Output the [x, y] coordinate of the center of the cell containing the given text.  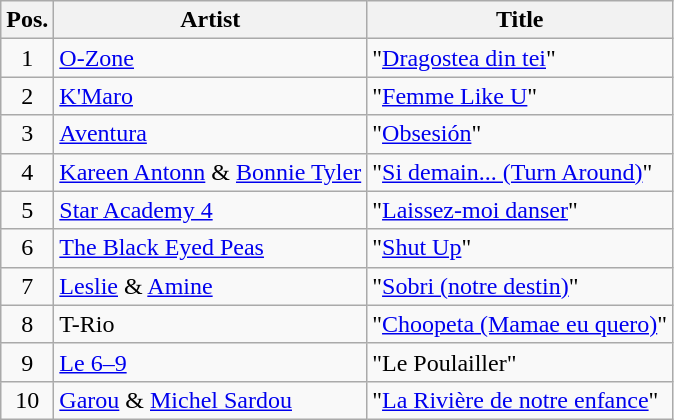
O-Zone [210, 58]
1 [28, 58]
10 [28, 400]
"Choopeta (Mamae eu quero)" [520, 324]
"Si demain... (Turn Around)" [520, 172]
Star Academy 4 [210, 210]
6 [28, 248]
"La Rivière de notre enfance" [520, 400]
8 [28, 324]
"Femme Like U" [520, 96]
Title [520, 20]
"Laissez-moi danser" [520, 210]
2 [28, 96]
Pos. [28, 20]
Le 6–9 [210, 362]
Garou & Michel Sardou [210, 400]
7 [28, 286]
5 [28, 210]
4 [28, 172]
"Sobri (notre destin)" [520, 286]
Aventura [210, 134]
Artist [210, 20]
9 [28, 362]
3 [28, 134]
The Black Eyed Peas [210, 248]
"Le Poulailler" [520, 362]
"Shut Up" [520, 248]
"Obsesión" [520, 134]
T-Rio [210, 324]
Kareen Antonn & Bonnie Tyler [210, 172]
"Dragostea din tei" [520, 58]
K'Maro [210, 96]
Leslie & Amine [210, 286]
